Locate the cell with the specified text and output its (X, Y) center coordinate. 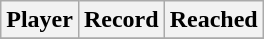
Player (40, 20)
Reached (214, 20)
Record (121, 20)
